Return (x, y) of the center of cell containing provided text 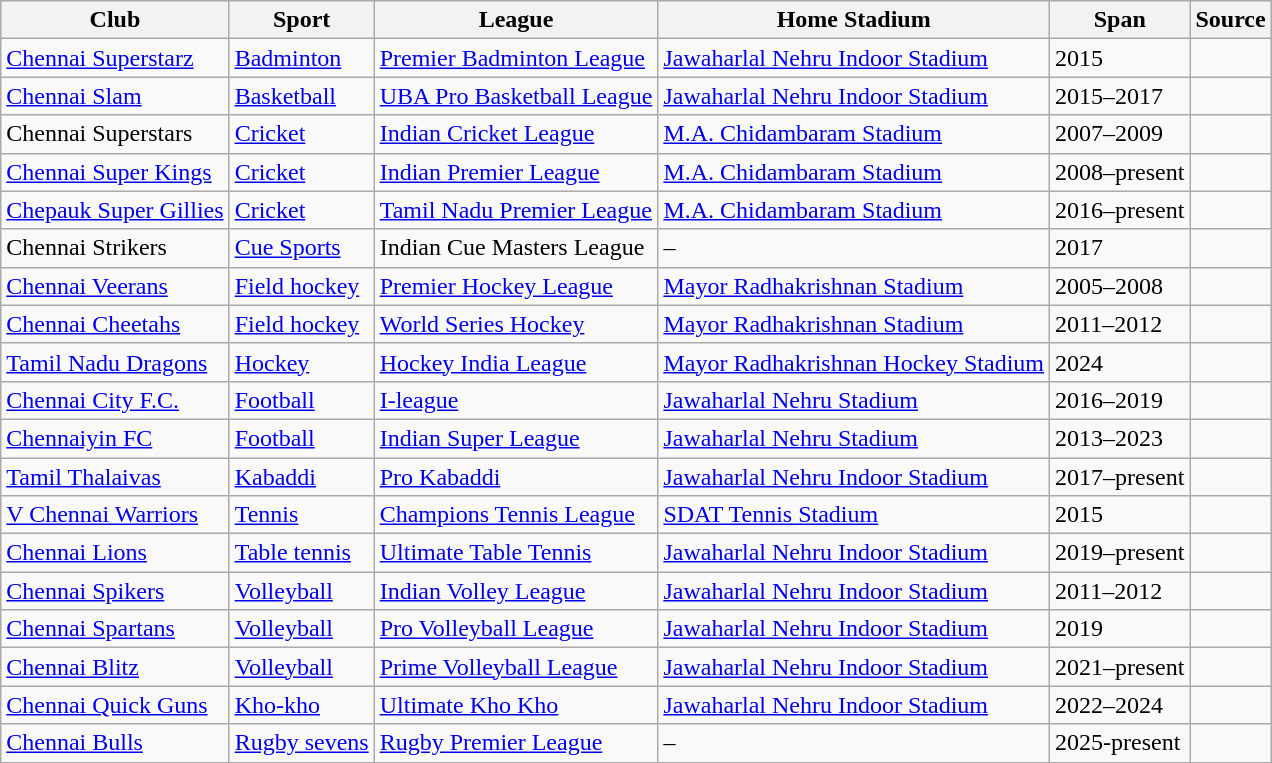
2008–present (1120, 172)
Tamil Nadu Premier League (516, 210)
2015–2017 (1120, 96)
2017–present (1120, 477)
Chepauk Super Gillies (115, 210)
Chennai City F.C. (115, 400)
2016–present (1120, 210)
Chennai Spikers (115, 591)
Chennaiyin FC (115, 438)
Ultimate Kho Kho (516, 705)
Champions Tennis League (516, 515)
V Chennai Warriors (115, 515)
Premier Badminton League (516, 58)
2024 (1120, 362)
2021–present (1120, 667)
2005–2008 (1120, 286)
Chennai Spartans (115, 629)
SDAT Tennis Stadium (854, 515)
Tennis (302, 515)
World Series Hockey (516, 324)
Chennai Blitz (115, 667)
Pro Kabaddi (516, 477)
Premier Hockey League (516, 286)
Indian Cricket League (516, 134)
Chennai Bulls (115, 743)
2017 (1120, 248)
Chennai Super Kings (115, 172)
2019–present (1120, 553)
Chennai Quick Guns (115, 705)
Pro Volleyball League (516, 629)
2025-present (1120, 743)
2016–2019 (1120, 400)
Hockey (302, 362)
Indian Cue Masters League (516, 248)
Rugby sevens (302, 743)
I-league (516, 400)
Chennai Strikers (115, 248)
Sport (302, 20)
Indian Super League (516, 438)
Indian Premier League (516, 172)
Tamil Thalaivas (115, 477)
Table tennis (302, 553)
Chennai Lions (115, 553)
Prime Volleyball League (516, 667)
Chennai Cheetahs (115, 324)
2019 (1120, 629)
Badminton (302, 58)
Rugby Premier League (516, 743)
2022–2024 (1120, 705)
Chennai Superstarz (115, 58)
Basketball (302, 96)
2013–2023 (1120, 438)
Chennai Slam (115, 96)
Kabaddi (302, 477)
Span (1120, 20)
Mayor Radhakrishnan Hockey Stadium (854, 362)
2007–2009 (1120, 134)
Chennai Veerans (115, 286)
League (516, 20)
Cue Sports (302, 248)
Indian Volley League (516, 591)
Tamil Nadu Dragons (115, 362)
UBA Pro Basketball League (516, 96)
Chennai Superstars (115, 134)
Hockey India League (516, 362)
Kho-kho (302, 705)
Club (115, 20)
Home Stadium (854, 20)
Ultimate Table Tennis (516, 553)
Source (1230, 20)
